Output the (X, Y) coordinate of the center of the cell containing the given text.  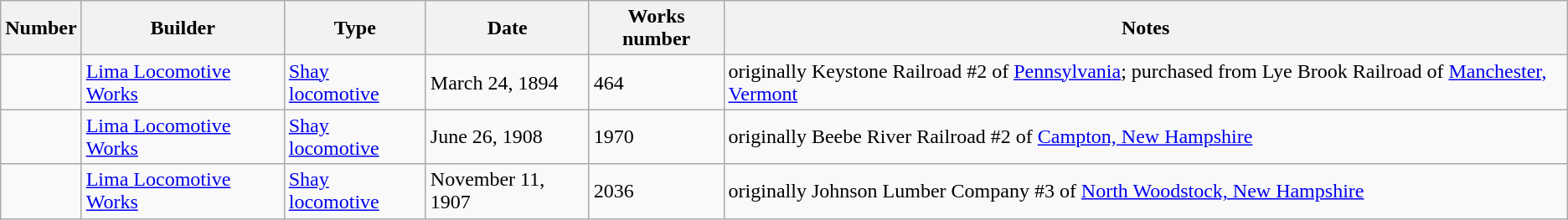
November 11, 1907 (508, 191)
2036 (657, 191)
originally Johnson Lumber Company #3 of North Woodstock, New Hampshire (1146, 191)
March 24, 1894 (508, 82)
1970 (657, 137)
464 (657, 82)
Type (355, 28)
Works number (657, 28)
Builder (183, 28)
originally Keystone Railroad #2 of Pennsylvania; purchased from Lye Brook Railroad of Manchester, Vermont (1146, 82)
Notes (1146, 28)
Number (41, 28)
originally Beebe River Railroad #2 of Campton, New Hampshire (1146, 137)
Date (508, 28)
June 26, 1908 (508, 137)
